Find where the given text appears and provide that cell's center as (x, y) coordinate. 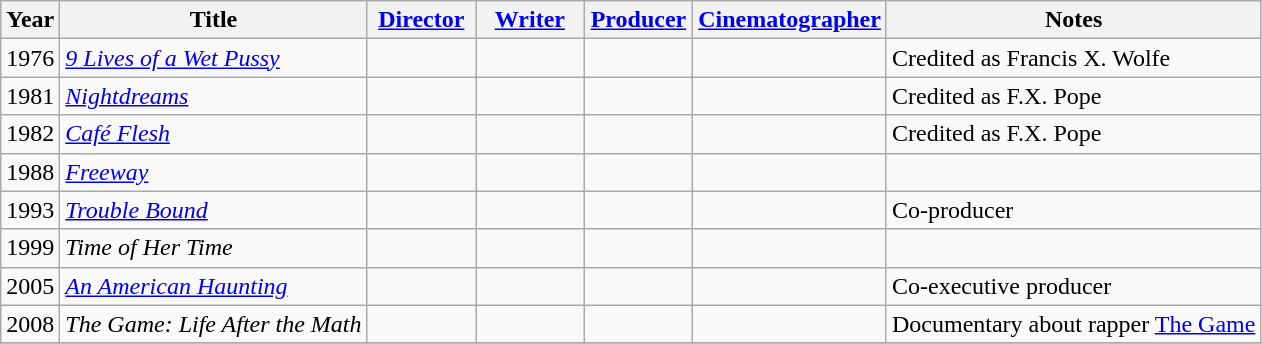
Cinematographer (790, 20)
Trouble Bound (214, 210)
1982 (30, 134)
Café Flesh (214, 134)
1981 (30, 96)
Director (422, 20)
2008 (30, 324)
Notes (1073, 20)
The Game: Life After the Math (214, 324)
1988 (30, 172)
Co-producer (1073, 210)
Co-executive producer (1073, 286)
Documentary about rapper The Game (1073, 324)
Year (30, 20)
2005 (30, 286)
Time of Her Time (214, 248)
Credited as Francis X. Wolfe (1073, 58)
1999 (30, 248)
An American Haunting (214, 286)
1976 (30, 58)
Title (214, 20)
Freeway (214, 172)
Nightdreams (214, 96)
9 Lives of a Wet Pussy (214, 58)
Writer (530, 20)
1993 (30, 210)
Producer (638, 20)
